Provide the (x, y) coordinate of the cell's center where the given text is located.  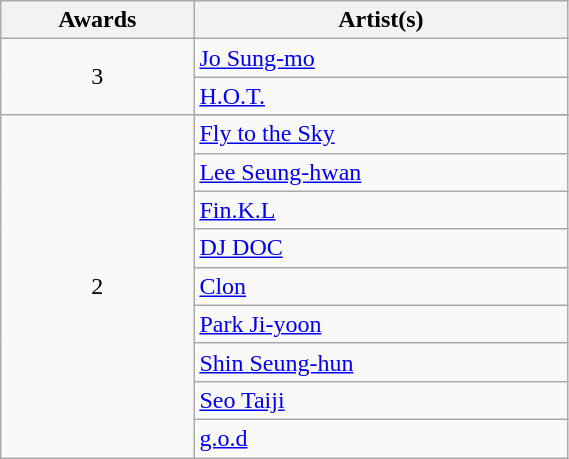
3 (98, 77)
Park Ji-yoon (381, 324)
Fly to the Sky (381, 134)
Clon (381, 286)
Shin Seung-hun (381, 362)
Lee Seung-hwan (381, 172)
Seo Taiji (381, 400)
g.o.d (381, 438)
Artist(s) (381, 20)
Jo Sung-mo (381, 58)
2 (98, 286)
DJ DOC (381, 248)
Awards (98, 20)
H.O.T. (381, 96)
Fin.K.L (381, 210)
